Locate the cell with the specified text and output its [x, y] center coordinate. 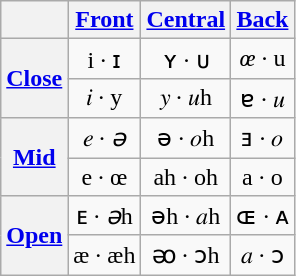
ᴇ · əh [104, 216]
𝑖 · y [104, 98]
e · œ [104, 177]
𝑦 · 𝑢h [186, 98]
Central [186, 20]
i · ɪ [104, 59]
Close [34, 78]
əh · 𝑎h [186, 216]
ɶ · ᴀ [263, 216]
æ · æh [104, 255]
œ · u [263, 59]
𝑎 · ɔ [263, 255]
Front [104, 20]
ah · oh [186, 177]
Mid [34, 157]
Back [263, 20]
Open [34, 236]
ⱻ · 𝑜 [263, 138]
ə · 𝑜h [186, 138]
ʏ · ᴜ [186, 59]
ɐ · 𝑢 [263, 98]
ᴔ · ɔh [186, 255]
a · o [263, 177]
𝑒 · ə [104, 138]
